Return the (X, Y) coordinate for the center point of the cell that contains the specified text.  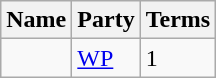
Party (106, 20)
Name (36, 20)
1 (178, 58)
WP (106, 58)
Terms (178, 20)
